From the cell containing the given text, extract its center point as [x, y] coordinate. 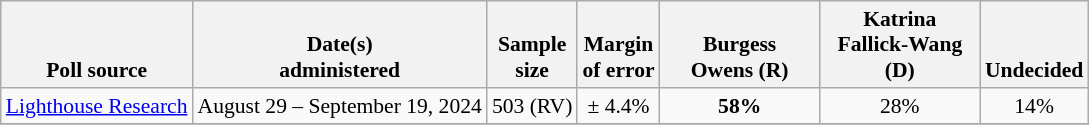
Lighthouse Research [97, 106]
KatrinaFallick-Wang (D) [900, 44]
28% [900, 106]
BurgessOwens (R) [740, 44]
Samplesize [532, 44]
Date(s)administered [340, 44]
± 4.4% [618, 106]
August 29 – September 19, 2024 [340, 106]
Marginof error [618, 44]
58% [740, 106]
Poll source [97, 44]
503 (RV) [532, 106]
Undecided [1034, 44]
14% [1034, 106]
